Locate the cell with the specified text and output its [X, Y] center coordinate. 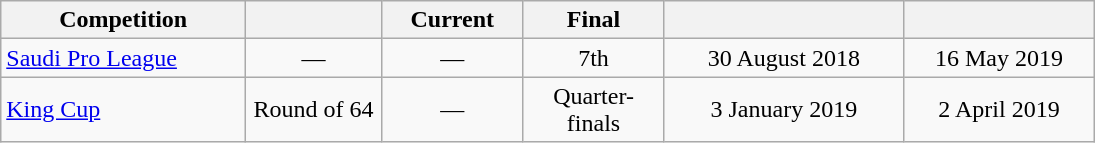
Current [452, 20]
3 January 2019 [784, 110]
7th [594, 58]
Saudi Pro League [124, 58]
16 May 2019 [999, 58]
Quarter-finals [594, 110]
Round of 64 [314, 110]
Final [594, 20]
2 April 2019 [999, 110]
King Cup [124, 110]
30 August 2018 [784, 58]
Competition [124, 20]
